Return the [X, Y] coordinate for the center point of the cell that contains the specified text.  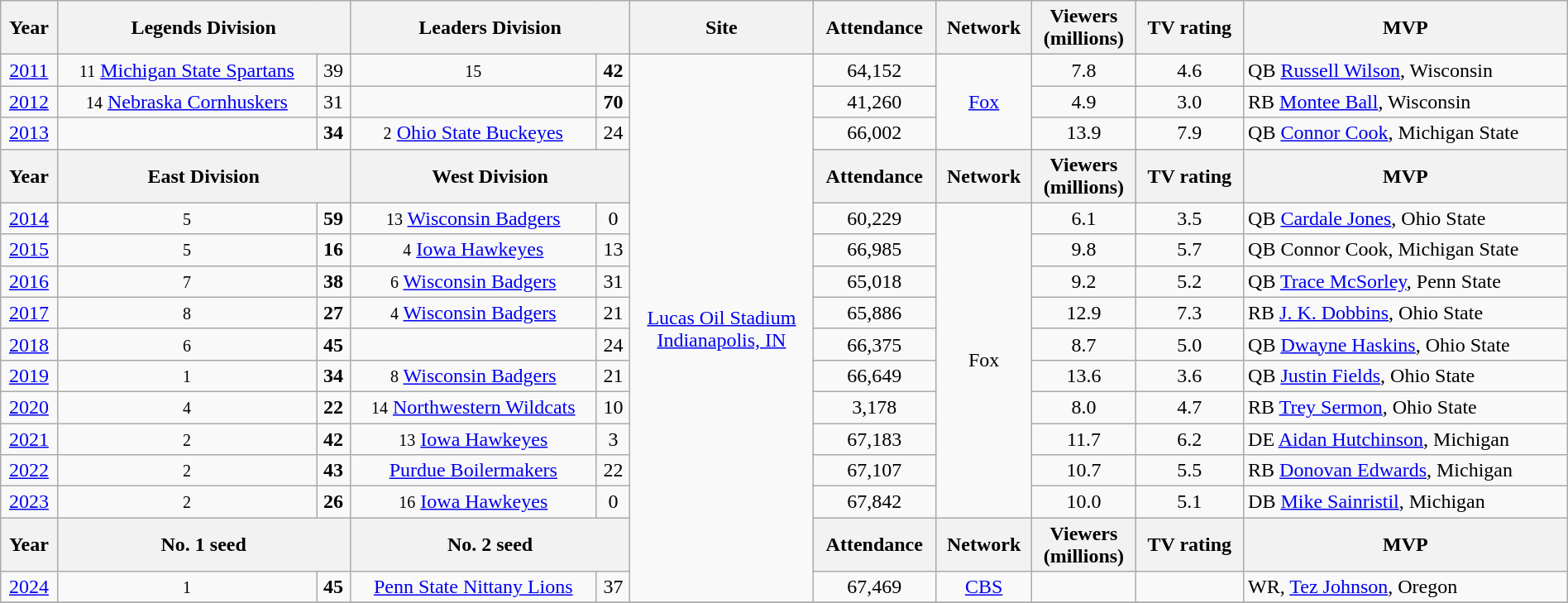
2021 [29, 439]
6.2 [1189, 439]
DB Mike Sainristil, Michigan [1406, 502]
3.5 [1189, 218]
27 [334, 313]
5.7 [1189, 250]
4.6 [1189, 70]
10 [614, 407]
2013 [29, 133]
2023 [29, 502]
16 [334, 250]
14 Nebraska Cornhuskers [187, 102]
70 [614, 102]
37 [614, 587]
2024 [29, 587]
5.2 [1189, 281]
66,002 [875, 133]
8 [187, 313]
12.9 [1083, 313]
CBS [984, 587]
3 [614, 439]
6.1 [1083, 218]
8.0 [1083, 407]
43 [334, 471]
3.0 [1189, 102]
2 Ohio State Buckeyes [473, 133]
10.0 [1083, 502]
8.7 [1083, 344]
3,178 [875, 407]
RB J. K. Dobbins, Ohio State [1406, 313]
66,649 [875, 376]
Legends Division [203, 28]
8 Wisconsin Badgers [473, 376]
East Division [203, 175]
9.2 [1083, 281]
38 [334, 281]
6 Wisconsin Badgers [473, 281]
No. 2 seed [490, 544]
14 Northwestern Wildcats [473, 407]
Purdue Boilermakers [473, 471]
13 Iowa Hawkeyes [473, 439]
64,152 [875, 70]
No. 1 seed [203, 544]
65,018 [875, 281]
2012 [29, 102]
5.5 [1189, 471]
Leaders Division [490, 28]
2018 [29, 344]
5.0 [1189, 344]
13.6 [1083, 376]
26 [334, 502]
2011 [29, 70]
67,469 [875, 587]
4 Wisconsin Badgers [473, 313]
2022 [29, 471]
QB Russell Wilson, Wisconsin [1406, 70]
RB Donovan Edwards, Michigan [1406, 471]
RB Trey Sermon, Ohio State [1406, 407]
QB Justin Fields, Ohio State [1406, 376]
59 [334, 218]
QB Cardale Jones, Ohio State [1406, 218]
2017 [29, 313]
16 Iowa Hawkeyes [473, 502]
2019 [29, 376]
7.8 [1083, 70]
11.7 [1083, 439]
QB Dwayne Haskins, Ohio State [1406, 344]
4 Iowa Hawkeyes [473, 250]
9.8 [1083, 250]
2015 [29, 250]
7.3 [1189, 313]
DE Aidan Hutchinson, Michigan [1406, 439]
West Division [490, 175]
6 [187, 344]
67,107 [875, 471]
7.9 [1189, 133]
65,886 [875, 313]
13.9 [1083, 133]
66,985 [875, 250]
67,183 [875, 439]
11 Michigan State Spartans [187, 70]
13 [614, 250]
RB Montee Ball, Wisconsin [1406, 102]
66,375 [875, 344]
3.6 [1189, 376]
15 [473, 70]
5.1 [1189, 502]
2014 [29, 218]
60,229 [875, 218]
41,260 [875, 102]
4.7 [1189, 407]
7 [187, 281]
Penn State Nittany Lions [473, 587]
67,842 [875, 502]
4 [187, 407]
WR, Tez Johnson, Oregon [1406, 587]
QB Trace McSorley, Penn State [1406, 281]
Site [721, 28]
Lucas Oil StadiumIndianapolis, IN [721, 329]
2020 [29, 407]
10.7 [1083, 471]
2016 [29, 281]
13 Wisconsin Badgers [473, 218]
4.9 [1083, 102]
39 [334, 70]
